For the text-containing cell, return its midpoint in (X, Y) coordinate format. 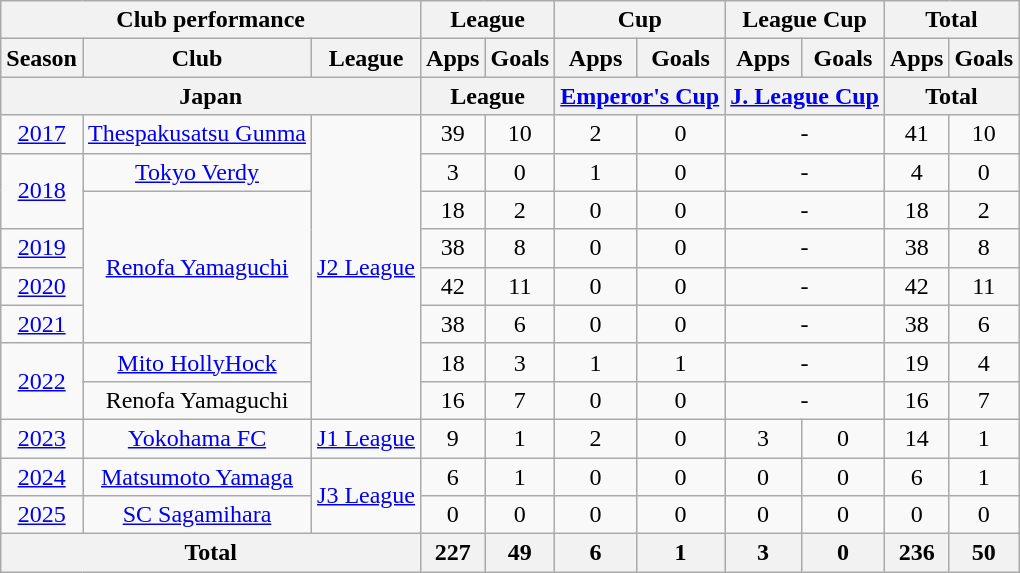
Season (42, 58)
2020 (42, 286)
J2 League (366, 267)
J1 League (366, 438)
2018 (42, 191)
9 (453, 438)
236 (916, 553)
League Cup (805, 20)
Tokyo Verdy (196, 172)
227 (453, 553)
2022 (42, 381)
2019 (42, 248)
19 (916, 362)
39 (453, 134)
Mito HollyHock (196, 362)
J3 League (366, 496)
49 (520, 553)
Cup (640, 20)
Club performance (211, 20)
2023 (42, 438)
Thespakusatsu Gunma (196, 134)
Matsumoto Yamaga (196, 477)
41 (916, 134)
Emperor's Cup (640, 96)
2021 (42, 324)
Club (196, 58)
J. League Cup (805, 96)
SC Sagamihara (196, 515)
2017 (42, 134)
2025 (42, 515)
14 (916, 438)
Japan (211, 96)
2024 (42, 477)
50 (984, 553)
Yokohama FC (196, 438)
